Determine the [X, Y] coordinate at the center of the cell enclosing the given text.  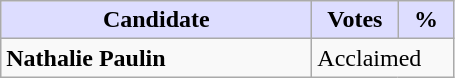
Candidate [156, 20]
Acclaimed [383, 58]
Votes [355, 20]
Nathalie Paulin [156, 58]
% [426, 20]
